From the cell containing the given text, extract its center point as (X, Y) coordinate. 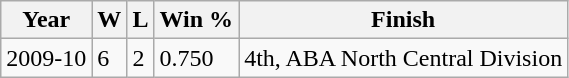
L (140, 20)
2009-10 (46, 58)
2 (140, 58)
Finish (404, 20)
6 (110, 58)
W (110, 20)
4th, ABA North Central Division (404, 58)
Win % (196, 20)
0.750 (196, 58)
Year (46, 20)
